Search for the cell housing the specified text and yield its (X, Y) center coordinate. 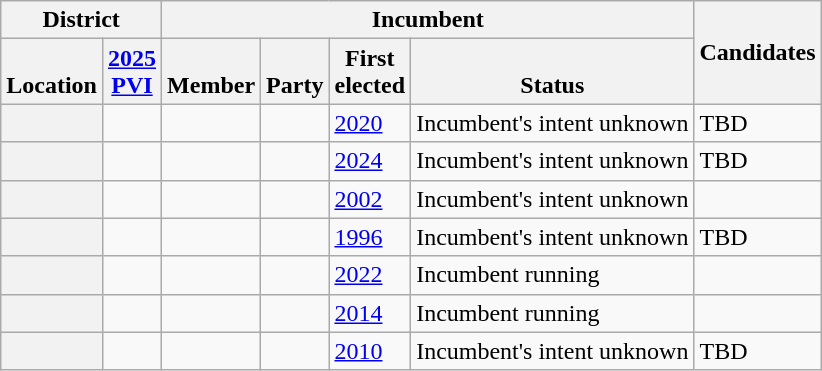
Candidates (758, 52)
Firstelected (370, 72)
2014 (370, 313)
Member (212, 72)
2024 (370, 161)
2002 (370, 199)
Party (295, 72)
Incumbent (428, 20)
2020 (370, 123)
Status (552, 72)
2022 (370, 275)
Location (52, 72)
District (82, 20)
2025PVI (132, 72)
1996 (370, 237)
2010 (370, 351)
